Output the (x, y) coordinate of the center of the cell containing the given text.  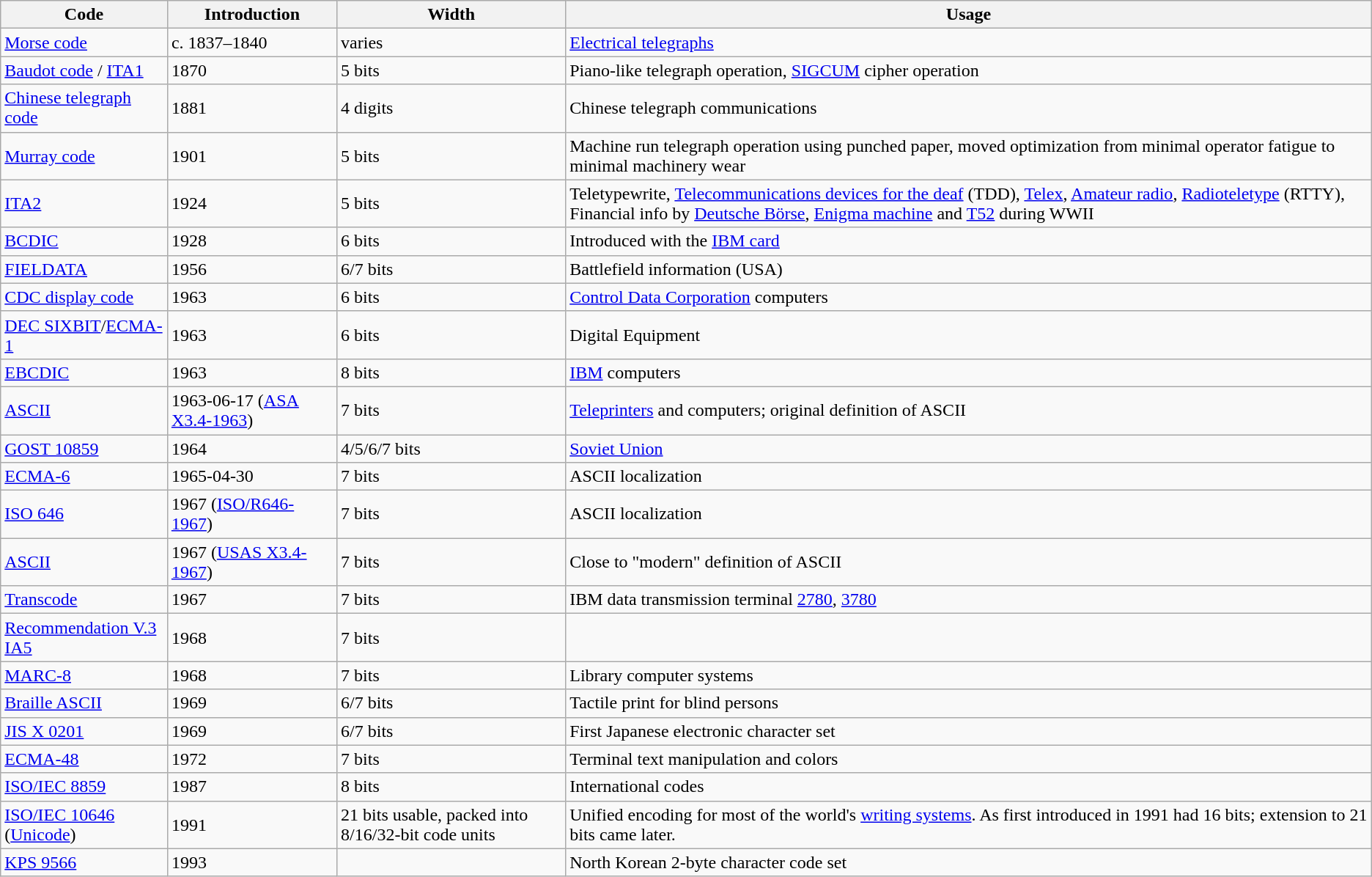
Transcode (84, 600)
FIELDATA (84, 269)
1901 (252, 155)
c. 1837–1840 (252, 43)
JIS X 0201 (84, 731)
MARC-8 (84, 675)
Machine run telegraph operation using punched paper, moved optimization from minimal operator fatigue to minimal machinery wear (969, 155)
4/5/6/7 bits (451, 448)
Library computer systems (969, 675)
North Korean 2-byte character code set (969, 862)
1967 (USAS X3.4-1967) (252, 562)
Terminal text manipulation and colors (969, 759)
CDC display code (84, 297)
Close to "modern" definition of ASCII (969, 562)
International codes (969, 787)
Baudot code / ITA1 (84, 70)
Unified encoding for most of the world's writing systems. As first introduced in 1991 had 16 bits; extension to 21 bits came later. (969, 824)
ISO/IEC 8859 (84, 787)
Battlefield information (USA) (969, 269)
varies (451, 43)
1881 (252, 109)
ITA2 (84, 204)
4 digits (451, 109)
Width (451, 15)
Teleprinters and computers; original definition of ASCII (969, 411)
1964 (252, 448)
DEC SIXBIT/ECMA-1 (84, 334)
ECMA-48 (84, 759)
Braille ASCII (84, 703)
Electrical telegraphs (969, 43)
Introduction (252, 15)
Digital Equipment (969, 334)
Morse code (84, 43)
Tactile print for blind persons (969, 703)
1963-06-17 (ASA X3.4-1963) (252, 411)
1928 (252, 241)
21 bits usable, packed into 8/16/32-bit code units (451, 824)
Piano-like telegraph operation, SIGCUM cipher operation (969, 70)
BCDIC (84, 241)
1956 (252, 269)
1987 (252, 787)
1993 (252, 862)
Soviet Union (969, 448)
Chinese telegraph communications (969, 109)
1924 (252, 204)
Recommendation V.3 IA5 (84, 638)
IBM data transmission terminal 2780, 3780 (969, 600)
KPS 9566 (84, 862)
1965-04-30 (252, 477)
1991 (252, 824)
Murray code (84, 155)
Control Data Corporation computers (969, 297)
1967 (252, 600)
ISO/IEC 10646 (Unicode) (84, 824)
Code (84, 15)
1972 (252, 759)
GOST 10859 (84, 448)
EBCDIC (84, 373)
First Japanese electronic character set (969, 731)
1967 (ISO/R646-1967) (252, 515)
Introduced with the IBM card (969, 241)
IBM computers (969, 373)
Chinese telegraph code (84, 109)
ECMA-6 (84, 477)
ISO 646 (84, 515)
Usage (969, 15)
1870 (252, 70)
